Locate the cell with the specified text and output its [X, Y] center coordinate. 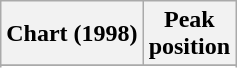
Chart (1998) [72, 34]
Peakposition [189, 34]
